Provide the [X, Y] coordinate of the cell's center where the given text is located.  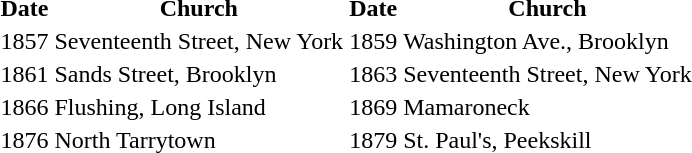
Sands Street, Brooklyn [199, 74]
1869 [374, 107]
1863 [374, 74]
1859 [374, 41]
Seventeenth Street, New York [199, 41]
Flushing, Long Island [199, 107]
